Capture the cell that displays the provided text and extract its (X, Y) central coordinate. 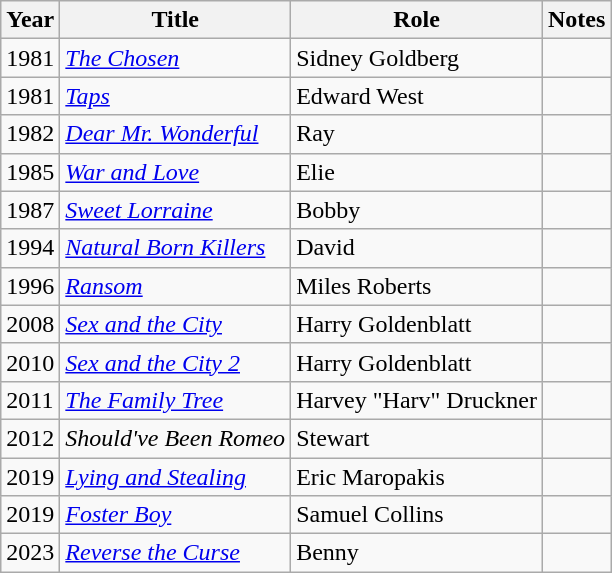
Foster Boy (176, 515)
Harvey "Harv" Druckner (417, 400)
David (417, 248)
Title (176, 20)
Benny (417, 553)
War and Love (176, 172)
Taps (176, 96)
Natural Born Killers (176, 248)
Role (417, 20)
2008 (30, 324)
Bobby (417, 210)
Stewart (417, 438)
Miles Roberts (417, 286)
Sex and the City (176, 324)
Edward West (417, 96)
Elie (417, 172)
1987 (30, 210)
Sweet Lorraine (176, 210)
1982 (30, 134)
2012 (30, 438)
Year (30, 20)
Sex and the City 2 (176, 362)
Eric Maropakis (417, 477)
1994 (30, 248)
The Chosen (176, 58)
1985 (30, 172)
Sidney Goldberg (417, 58)
Ransom (176, 286)
Dear Mr. Wonderful (176, 134)
Ray (417, 134)
2010 (30, 362)
Notes (576, 20)
Should've Been Romeo (176, 438)
Lying and Stealing (176, 477)
1996 (30, 286)
2011 (30, 400)
The Family Tree (176, 400)
Samuel Collins (417, 515)
2023 (30, 553)
Reverse the Curse (176, 553)
